From the cell containing the given text, extract its center point as (X, Y) coordinate. 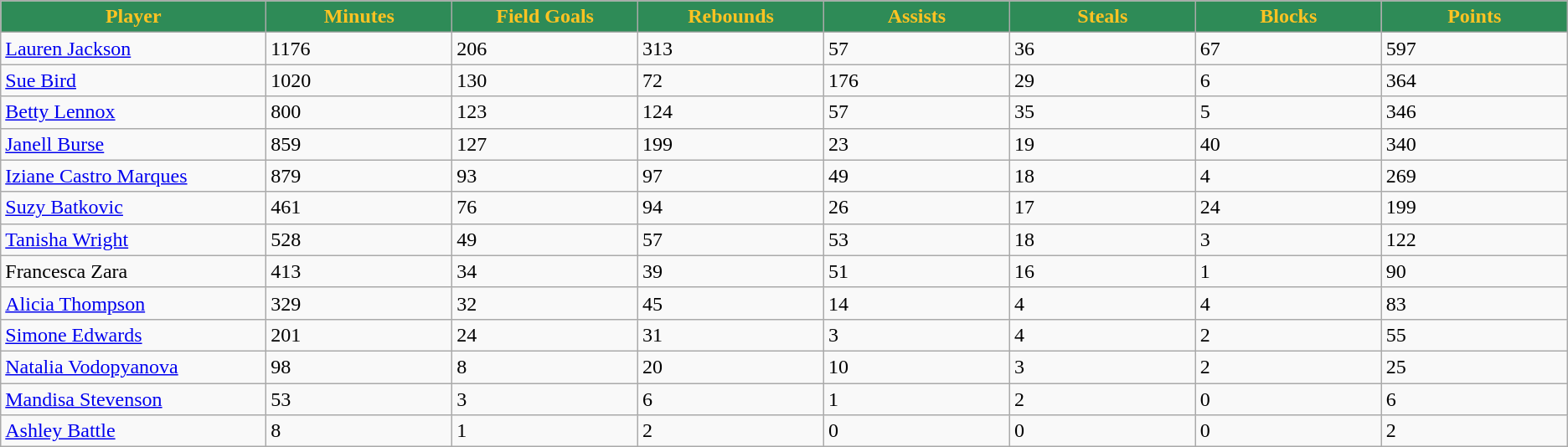
Field Goals (545, 17)
31 (731, 335)
Sue Bird (134, 80)
Tanisha Wright (134, 239)
19 (1102, 144)
5 (1288, 112)
Francesca Zara (134, 271)
1176 (359, 49)
597 (1474, 49)
Rebounds (731, 17)
Simone Edwards (134, 335)
1020 (359, 80)
25 (1474, 367)
329 (359, 303)
364 (1474, 80)
124 (731, 112)
Mandisa Stevenson (134, 399)
67 (1288, 49)
Natalia Vodopyanova (134, 367)
34 (545, 271)
Janell Burse (134, 144)
16 (1102, 271)
55 (1474, 335)
14 (916, 303)
859 (359, 144)
Points (1474, 17)
122 (1474, 239)
Blocks (1288, 17)
Player (134, 17)
346 (1474, 112)
76 (545, 208)
32 (545, 303)
Minutes (359, 17)
Alicia Thompson (134, 303)
72 (731, 80)
201 (359, 335)
879 (359, 176)
45 (731, 303)
Ashley Battle (134, 431)
17 (1102, 208)
97 (731, 176)
93 (545, 176)
98 (359, 367)
Betty Lennox (134, 112)
461 (359, 208)
Suzy Batkovic (134, 208)
Steals (1102, 17)
36 (1102, 49)
340 (1474, 144)
10 (916, 367)
35 (1102, 112)
206 (545, 49)
127 (545, 144)
40 (1288, 144)
528 (359, 239)
26 (916, 208)
83 (1474, 303)
313 (731, 49)
123 (545, 112)
Iziane Castro Marques (134, 176)
413 (359, 271)
Lauren Jackson (134, 49)
800 (359, 112)
130 (545, 80)
29 (1102, 80)
90 (1474, 271)
Assists (916, 17)
176 (916, 80)
39 (731, 271)
23 (916, 144)
51 (916, 271)
20 (731, 367)
269 (1474, 176)
94 (731, 208)
